Determine the (X, Y) coordinate at the center of the cell enclosing the given text.  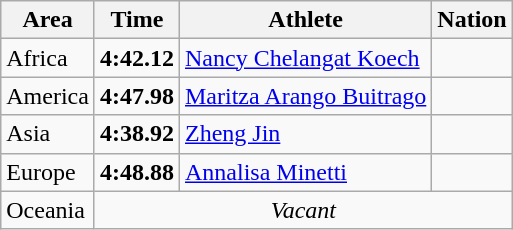
4:38.92 (136, 134)
4:48.88 (136, 172)
Annalisa Minetti (305, 172)
4:42.12 (136, 58)
Oceania (48, 210)
Zheng Jin (305, 134)
Area (48, 20)
Vacant (303, 210)
Asia (48, 134)
Athlete (305, 20)
Maritza Arango Buitrago (305, 96)
Nancy Chelangat Koech (305, 58)
America (48, 96)
Africa (48, 58)
4:47.98 (136, 96)
Time (136, 20)
Europe (48, 172)
Nation (472, 20)
